Pinpoint the cell where the given text exists, returning its (x, y) midpoint coordinate. 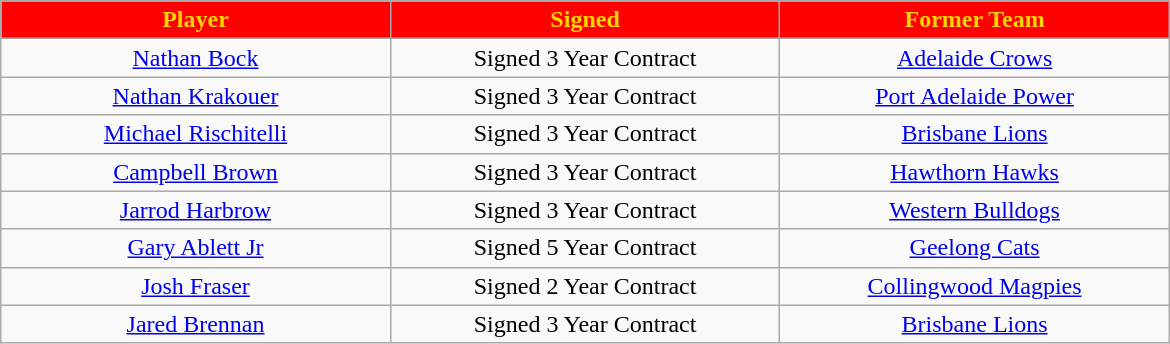
Jared Brennan (196, 324)
Western Bulldogs (975, 210)
Nathan Bock (196, 58)
Player (196, 20)
Geelong Cats (975, 248)
Signed 5 Year Contract (585, 248)
Gary Ablett Jr (196, 248)
Jarrod Harbrow (196, 210)
Hawthorn Hawks (975, 172)
Nathan Krakouer (196, 96)
Josh Fraser (196, 286)
Michael Rischitelli (196, 134)
Former Team (975, 20)
Adelaide Crows (975, 58)
Collingwood Magpies (975, 286)
Signed (585, 20)
Port Adelaide Power (975, 96)
Signed 2 Year Contract (585, 286)
Campbell Brown (196, 172)
